Pinpoint the cell where the given text exists, returning its [x, y] midpoint coordinate. 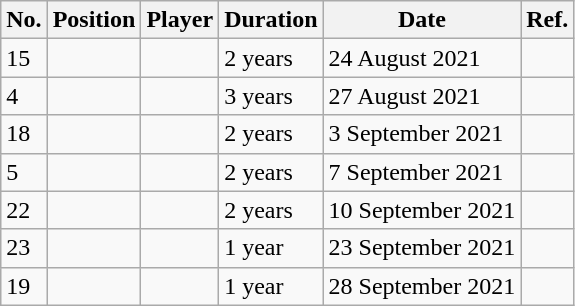
28 September 2021 [422, 286]
23 [24, 248]
Player [180, 20]
4 [24, 96]
3 years [271, 96]
15 [24, 58]
3 September 2021 [422, 134]
22 [24, 210]
Position [94, 20]
23 September 2021 [422, 248]
19 [24, 286]
24 August 2021 [422, 58]
5 [24, 172]
Ref. [548, 20]
10 September 2021 [422, 210]
Date [422, 20]
18 [24, 134]
7 September 2021 [422, 172]
27 August 2021 [422, 96]
No. [24, 20]
Duration [271, 20]
